Determine the (x, y) coordinate at the center of the cell enclosing the given text.  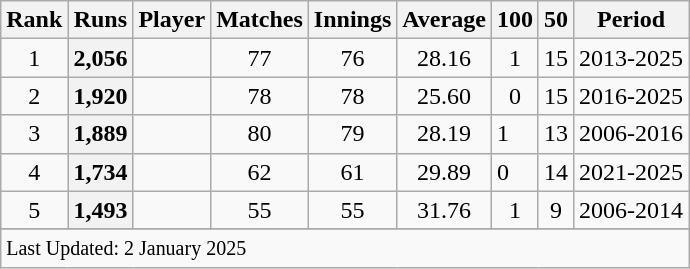
Runs (100, 20)
13 (556, 134)
1,889 (100, 134)
79 (352, 134)
76 (352, 58)
2,056 (100, 58)
100 (514, 20)
2021-2025 (630, 172)
Rank (34, 20)
77 (260, 58)
Matches (260, 20)
29.89 (444, 172)
1,920 (100, 96)
28.19 (444, 134)
28.16 (444, 58)
Innings (352, 20)
2013-2025 (630, 58)
2016-2025 (630, 96)
14 (556, 172)
2 (34, 96)
80 (260, 134)
Period (630, 20)
Player (172, 20)
25.60 (444, 96)
61 (352, 172)
2006-2014 (630, 210)
50 (556, 20)
3 (34, 134)
31.76 (444, 210)
5 (34, 210)
Last Updated: 2 January 2025 (345, 248)
2006-2016 (630, 134)
4 (34, 172)
62 (260, 172)
1,493 (100, 210)
9 (556, 210)
Average (444, 20)
1,734 (100, 172)
